Output the (x, y) coordinate of the center of the cell containing the given text.  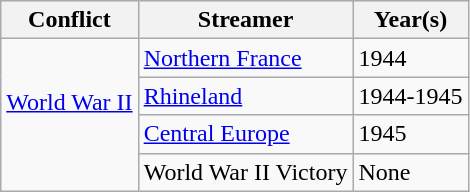
Year(s) (410, 20)
Central Europe (246, 134)
Conflict (70, 20)
Northern France (246, 58)
1944 (410, 58)
Rhineland (246, 96)
Streamer (246, 20)
1944-1945 (410, 96)
None (410, 172)
1945 (410, 134)
World War II Victory (246, 172)
World War II (70, 115)
